Find where the given text appears and provide that cell's center as [X, Y] coordinate. 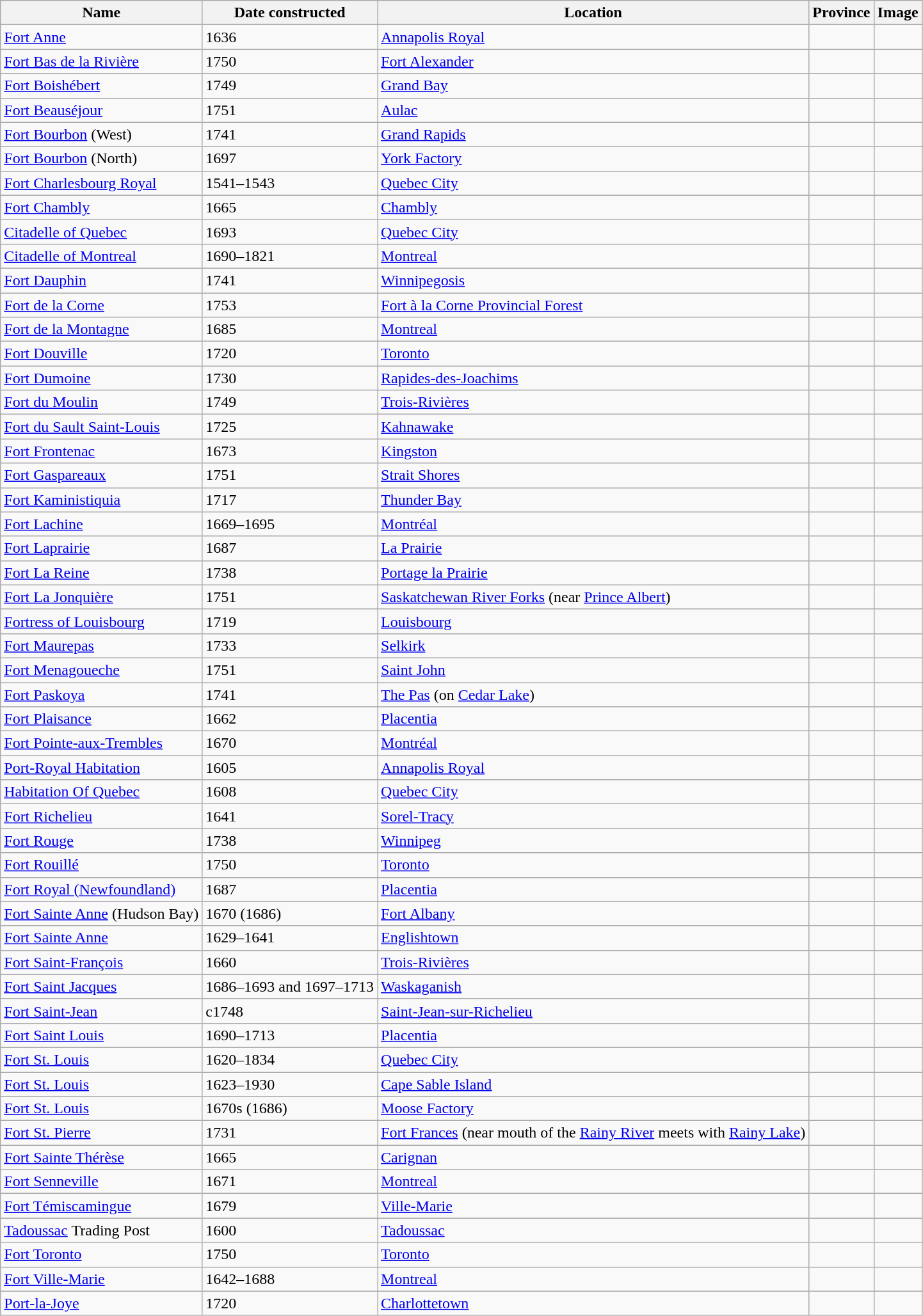
Fort Laprairie [101, 548]
1679 [290, 1206]
Fort Saint Louis [101, 1035]
1686–1693 and 1697–1713 [290, 987]
Fort de la Corne [101, 305]
Province [841, 13]
Fort du Sault Saint-Louis [101, 427]
Selkirk [593, 646]
Saint John [593, 670]
Fort Pointe-aux-Trembles [101, 743]
Fort Plaisance [101, 719]
Winnipegosis [593, 280]
1541–1543 [290, 183]
Ville-Marie [593, 1206]
Fort La Jonquière [101, 597]
1690–1713 [290, 1035]
Fort Bas de la Rivière [101, 61]
1641 [290, 816]
Fort Boishébert [101, 86]
Date constructed [290, 13]
Location [593, 13]
Carignan [593, 1157]
Fort Menagoueche [101, 670]
Rapides-des-Joachims [593, 378]
1669–1695 [290, 524]
Port-la-Joye [101, 1303]
Chambly [593, 207]
Grand Bay [593, 86]
Cape Sable Island [593, 1084]
Portage la Prairie [593, 573]
1719 [290, 621]
Fort Dumoine [101, 378]
Habitation Of Quebec [101, 792]
1697 [290, 159]
Fort Dauphin [101, 280]
1623–1930 [290, 1084]
Fort Albany [593, 914]
Grand Rapids [593, 134]
1608 [290, 792]
Image [897, 13]
1670s (1686) [290, 1109]
Charlottetown [593, 1303]
1753 [290, 305]
Fort Charlesbourg Royal [101, 183]
Fort de la Montagne [101, 329]
Kahnawake [593, 427]
Fort Paskoya [101, 694]
Tadoussac [593, 1230]
1662 [290, 719]
Fort Témiscamingue [101, 1206]
Fort Toronto [101, 1255]
Fort Rouge [101, 841]
1730 [290, 378]
1670 (1686) [290, 914]
Fort Bourbon (West) [101, 134]
Name [101, 13]
Strait Shores [593, 475]
Fort Maurepas [101, 646]
Fort Saint-Jean [101, 1011]
Fort Richelieu [101, 816]
Fort Douville [101, 354]
Fortress of Louisbourg [101, 621]
Fort Rouillé [101, 865]
Fort La Reine [101, 573]
1693 [290, 232]
Fort Gaspareaux [101, 475]
c1748 [290, 1011]
1673 [290, 451]
1670 [290, 743]
Saint-Jean-sur-Richelieu [593, 1011]
Fort à la Corne Provincial Forest [593, 305]
Fort Senneville [101, 1182]
Saskatchewan River Forks (near Prince Albert) [593, 597]
Fort Sainte Anne [101, 938]
1660 [290, 962]
Fort Sainte Thérèse [101, 1157]
Fort Beauséjour [101, 110]
York Factory [593, 159]
1733 [290, 646]
1690–1821 [290, 256]
Fort Sainte Anne (Hudson Bay) [101, 914]
1671 [290, 1182]
Fort Kaministiquia [101, 500]
Waskaganish [593, 987]
1642–1688 [290, 1279]
Fort Saint Jacques [101, 987]
1636 [290, 37]
Thunder Bay [593, 500]
Kingston [593, 451]
Aulac [593, 110]
Fort Saint-François [101, 962]
1600 [290, 1230]
Fort Bourbon (North) [101, 159]
Sorel-Tracy [593, 816]
Englishtown [593, 938]
1629–1641 [290, 938]
Fort du Moulin [101, 402]
1731 [290, 1133]
1685 [290, 329]
1605 [290, 768]
Fort Anne [101, 37]
Fort Ville-Marie [101, 1279]
La Prairie [593, 548]
The Pas (on Cedar Lake) [593, 694]
1717 [290, 500]
Port-Royal Habitation [101, 768]
Winnipeg [593, 841]
Fort Frontenac [101, 451]
Fort Royal (Newfoundland) [101, 889]
Citadelle of Montreal [101, 256]
Moose Factory [593, 1109]
1620–1834 [290, 1059]
Tadoussac Trading Post [101, 1230]
Fort St. Pierre [101, 1133]
Fort Frances (near mouth of the Rainy River meets with Rainy Lake) [593, 1133]
Fort Alexander [593, 61]
1725 [290, 427]
Fort Chambly [101, 207]
Fort Lachine [101, 524]
Citadelle of Quebec [101, 232]
Louisbourg [593, 621]
